Output the [X, Y] coordinate of the center of the cell containing the given text.  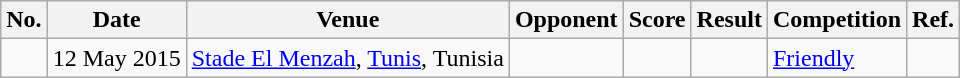
Result [729, 20]
Friendly [836, 58]
Competition [836, 20]
Venue [348, 20]
Ref. [934, 20]
Score [657, 20]
Stade El Menzah, Tunis, Tunisia [348, 58]
No. [24, 20]
Opponent [566, 20]
12 May 2015 [116, 58]
Date [116, 20]
